Return [x, y] of the center of cell containing provided text 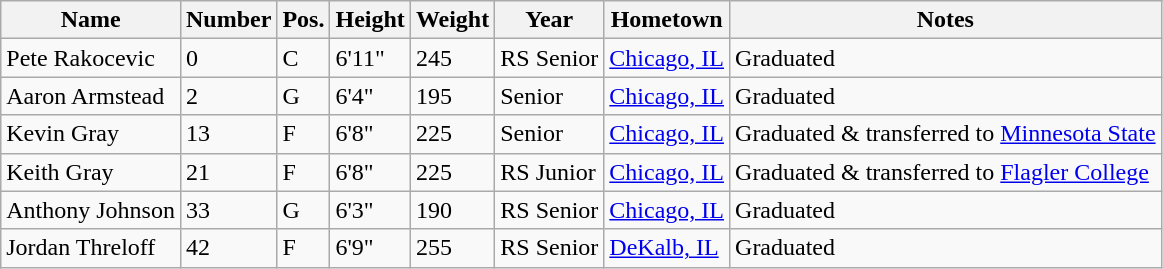
Graduated & transferred to Minnesota State [946, 134]
Notes [946, 20]
190 [452, 210]
Name [91, 20]
Pete Rakocevic [91, 58]
13 [228, 134]
RS Junior [550, 172]
Aaron Armstead [91, 96]
6'9" [370, 248]
Anthony Johnson [91, 210]
33 [228, 210]
C [304, 58]
Number [228, 20]
Kevin Gray [91, 134]
Weight [452, 20]
Pos. [304, 20]
6'4" [370, 96]
Year [550, 20]
42 [228, 248]
2 [228, 96]
0 [228, 58]
255 [452, 248]
Keith Gray [91, 172]
21 [228, 172]
Height [370, 20]
DeKalb, IL [667, 248]
Jordan Threloff [91, 248]
245 [452, 58]
195 [452, 96]
Hometown [667, 20]
6'3" [370, 210]
Graduated & transferred to Flagler College [946, 172]
6'11" [370, 58]
